Capture the cell that displays the provided text and extract its [x, y] central coordinate. 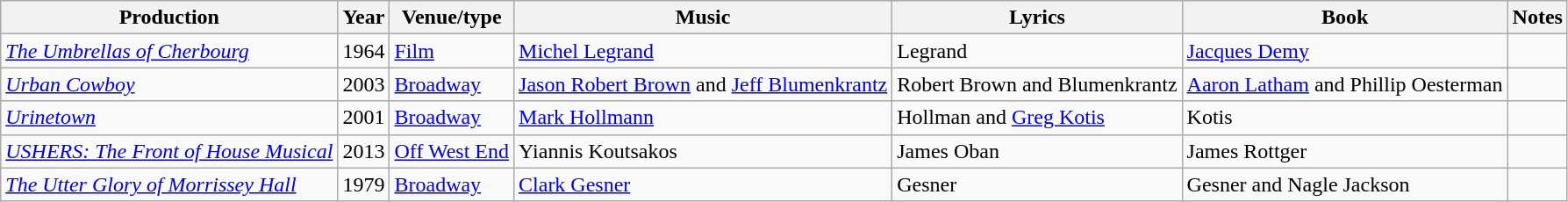
Legrand [1037, 51]
Venue/type [452, 18]
Production [169, 18]
Off West End [452, 151]
1964 [363, 51]
Kotis [1344, 118]
Aaron Latham and Phillip Oesterman [1344, 84]
Urinetown [169, 118]
Michel Legrand [704, 51]
Year [363, 18]
Clark Gesner [704, 184]
2003 [363, 84]
Lyrics [1037, 18]
Gesner [1037, 184]
Book [1344, 18]
2001 [363, 118]
Jason Robert Brown and Jeff Blumenkrantz [704, 84]
Music [704, 18]
Notes [1537, 18]
Gesner and Nagle Jackson [1344, 184]
1979 [363, 184]
2013 [363, 151]
Hollman and Greg Kotis [1037, 118]
Mark Hollmann [704, 118]
Yiannis Koutsakos [704, 151]
The Umbrellas of Cherbourg [169, 51]
Urban Cowboy [169, 84]
USHERS: The Front of House Musical [169, 151]
James Rottger [1344, 151]
Robert Brown and Blumenkrantz [1037, 84]
The Utter Glory of Morrissey Hall [169, 184]
Jacques Demy [1344, 51]
Film [452, 51]
James Oban [1037, 151]
